Find where the given text appears and provide that cell's center as [x, y] coordinate. 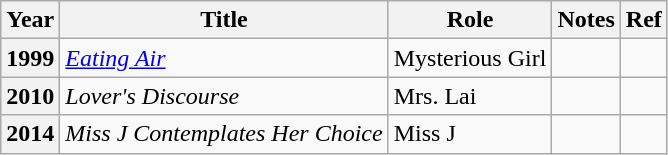
Role [470, 20]
Mysterious Girl [470, 58]
1999 [30, 58]
Notes [586, 20]
Title [224, 20]
2014 [30, 134]
Year [30, 20]
Miss J [470, 134]
Lover's Discourse [224, 96]
Mrs. Lai [470, 96]
Eating Air [224, 58]
Miss J Contemplates Her Choice [224, 134]
2010 [30, 96]
Ref [644, 20]
